Output the [X, Y] coordinate of the center of the cell containing the given text.  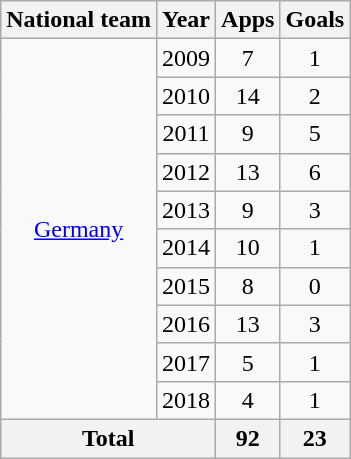
2010 [186, 96]
Year [186, 20]
2011 [186, 134]
2015 [186, 286]
10 [248, 248]
0 [315, 286]
2012 [186, 172]
92 [248, 438]
2017 [186, 362]
6 [315, 172]
4 [248, 400]
Goals [315, 20]
2 [315, 96]
7 [248, 58]
2016 [186, 324]
2018 [186, 400]
23 [315, 438]
National team [79, 20]
Total [108, 438]
14 [248, 96]
Germany [79, 230]
2014 [186, 248]
2009 [186, 58]
2013 [186, 210]
Apps [248, 20]
8 [248, 286]
